Return [x, y] of the center of cell containing provided text 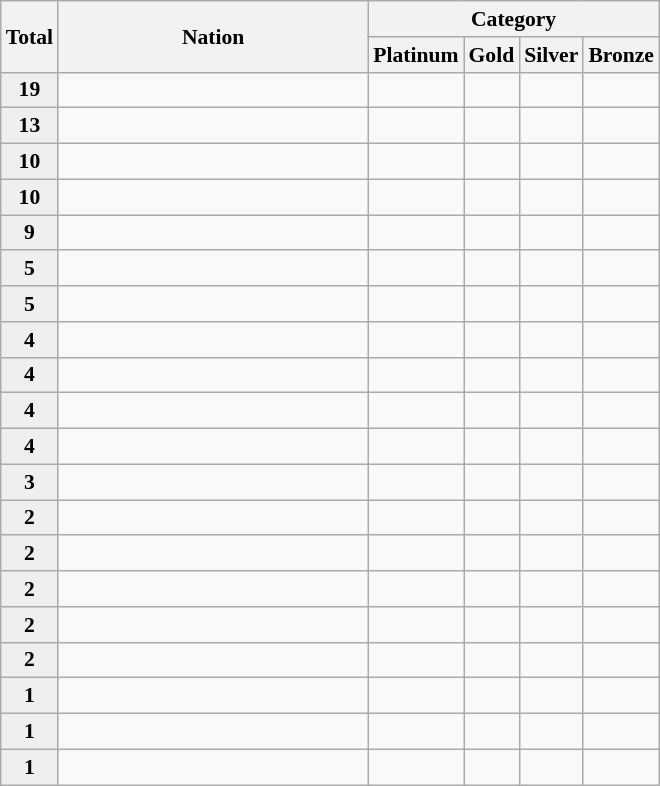
Nation [213, 36]
Bronze [621, 55]
Gold [492, 55]
3 [30, 482]
Total [30, 36]
9 [30, 233]
Category [514, 19]
19 [30, 90]
Silver [551, 55]
13 [30, 126]
Platinum [416, 55]
